Determine the (x, y) coordinate at the center of the cell enclosing the given text.  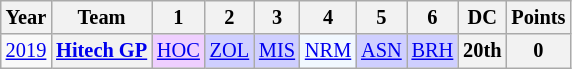
20th (482, 51)
DC (482, 17)
HOC (178, 51)
5 (381, 17)
Year (26, 17)
3 (277, 17)
Hitech GP (102, 51)
4 (328, 17)
2 (230, 17)
0 (538, 51)
ZOL (230, 51)
1 (178, 17)
Points (538, 17)
BRH (433, 51)
ASN (381, 51)
NRM (328, 51)
MIS (277, 51)
Team (102, 17)
2019 (26, 51)
6 (433, 17)
